Extract the [x, y] coordinate from the center of the cell holding the provided text.  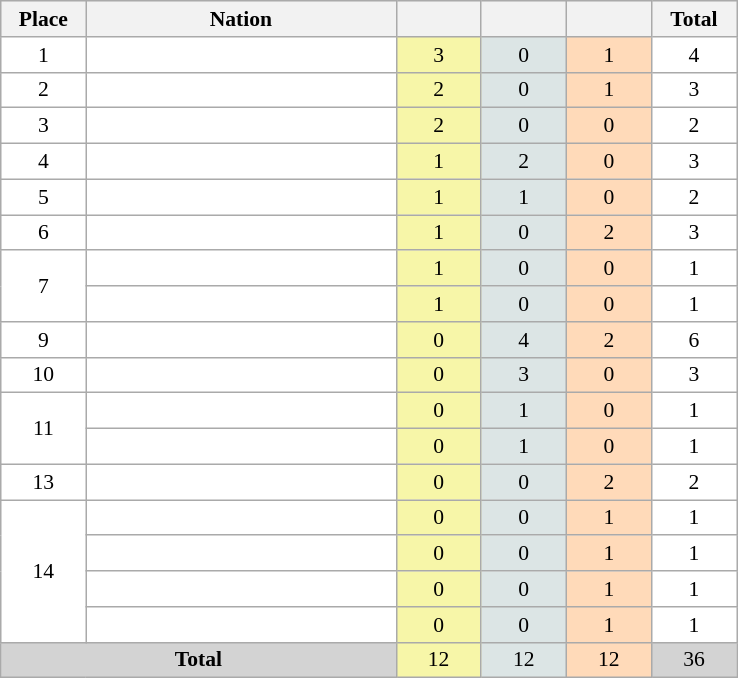
10 [44, 375]
Nation [241, 19]
7 [44, 286]
5 [44, 197]
9 [44, 340]
13 [44, 482]
36 [694, 660]
14 [44, 571]
11 [44, 428]
Place [44, 19]
